From the cell containing the given text, extract its center point as [X, Y] coordinate. 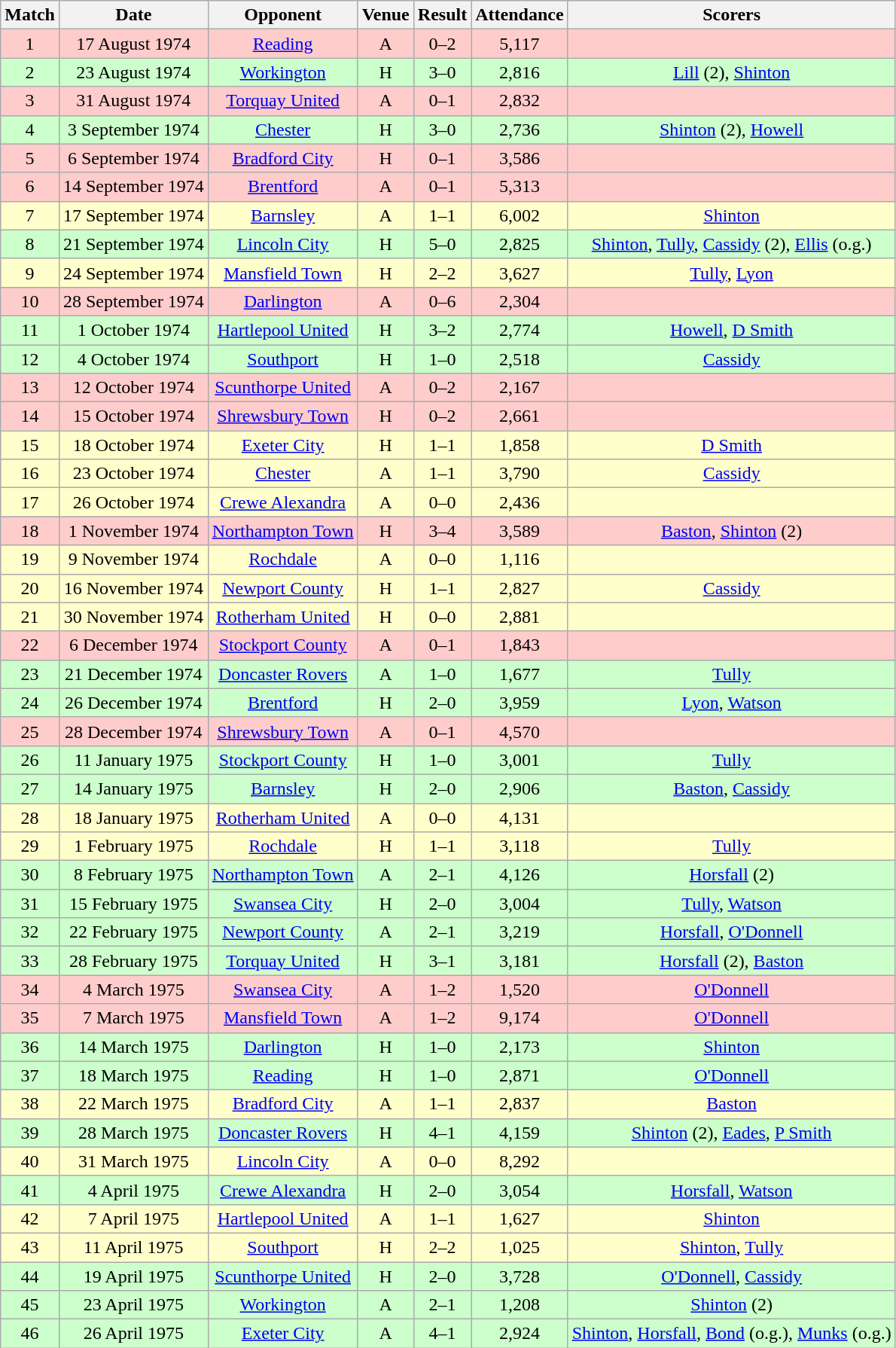
4,570 [520, 731]
34 [30, 990]
6 December 1974 [133, 645]
37 [30, 1075]
15 February 1975 [133, 904]
7 March 1975 [133, 1018]
Baston, Shinton (2) [732, 531]
2,837 [520, 1104]
1,520 [520, 990]
2,832 [520, 101]
18 [30, 531]
8 [30, 244]
Venue [386, 15]
2,906 [520, 788]
1 February 1975 [133, 846]
25 [30, 731]
8,292 [520, 1161]
3 [30, 101]
14 [30, 416]
Horsfall (2), Baston [732, 961]
15 [30, 445]
7 [30, 215]
2,825 [520, 244]
24 September 1974 [133, 273]
24 [30, 703]
3,728 [520, 1276]
3,118 [520, 846]
14 September 1974 [133, 187]
1 November 1974 [133, 531]
21 [30, 617]
3,627 [520, 273]
Shinton, Horsfall, Bond (o.g.), Munks (o.g.) [732, 1334]
22 [30, 645]
3,589 [520, 531]
5–0 [442, 244]
36 [30, 1047]
4 October 1974 [133, 359]
13 [30, 388]
17 September 1974 [133, 215]
1,858 [520, 445]
35 [30, 1018]
6 [30, 187]
33 [30, 961]
1,025 [520, 1247]
3–4 [442, 531]
32 [30, 932]
17 [30, 502]
2,736 [520, 130]
11 April 1975 [133, 1247]
9 [30, 273]
16 November 1974 [133, 588]
4 March 1975 [133, 990]
5,313 [520, 187]
4,131 [520, 817]
D Smith [732, 445]
11 [30, 330]
9 November 1974 [133, 560]
6,002 [520, 215]
29 [30, 846]
Shinton (2), Howell [732, 130]
2,661 [520, 416]
42 [30, 1218]
0–6 [442, 301]
28 February 1975 [133, 961]
3,001 [520, 760]
4 [30, 130]
43 [30, 1247]
9,174 [520, 1018]
7 April 1975 [133, 1218]
8 February 1975 [133, 875]
4,126 [520, 875]
3,790 [520, 474]
28 December 1974 [133, 731]
Tully, Lyon [732, 273]
2,924 [520, 1334]
41 [30, 1190]
Tully, Watson [732, 904]
26 [30, 760]
28 March 1975 [133, 1133]
3,054 [520, 1190]
1 October 1974 [133, 330]
Baston [732, 1104]
38 [30, 1104]
Match [30, 15]
4 April 1975 [133, 1190]
1,116 [520, 560]
16 [30, 474]
2,827 [520, 588]
28 [30, 817]
Shinton (2) [732, 1305]
1,843 [520, 645]
3,181 [520, 961]
2,436 [520, 502]
30 [30, 875]
21 September 1974 [133, 244]
1,208 [520, 1305]
45 [30, 1305]
Shinton, Tully [732, 1247]
19 [30, 560]
Scorers [732, 15]
31 August 1974 [133, 101]
1,627 [520, 1218]
3,959 [520, 703]
Result [442, 15]
Opponent [283, 15]
Shinton (2), Eades, P Smith [732, 1133]
Horsfall (2) [732, 875]
3 September 1974 [133, 130]
14 January 1975 [133, 788]
14 March 1975 [133, 1047]
26 October 1974 [133, 502]
12 October 1974 [133, 388]
40 [30, 1161]
O'Donnell, Cassidy [732, 1276]
Attendance [520, 15]
3,219 [520, 932]
26 April 1975 [133, 1334]
Lill (2), Shinton [732, 72]
3–1 [442, 961]
2,881 [520, 617]
Baston, Cassidy [732, 788]
11 January 1975 [133, 760]
Horsfall, O'Donnell [732, 932]
5 [30, 158]
18 March 1975 [133, 1075]
23 October 1974 [133, 474]
31 March 1975 [133, 1161]
Lyon, Watson [732, 703]
2,871 [520, 1075]
39 [30, 1133]
26 December 1974 [133, 703]
5,117 [520, 44]
2,518 [520, 359]
18 October 1974 [133, 445]
2,304 [520, 301]
19 April 1975 [133, 1276]
1 [30, 44]
12 [30, 359]
2,173 [520, 1047]
3–2 [442, 330]
15 October 1974 [133, 416]
23 April 1975 [133, 1305]
30 November 1974 [133, 617]
23 [30, 674]
1,677 [520, 674]
20 [30, 588]
23 August 1974 [133, 72]
46 [30, 1334]
Shinton, Tully, Cassidy (2), Ellis (o.g.) [732, 244]
6 September 1974 [133, 158]
17 August 1974 [133, 44]
Date [133, 15]
2,774 [520, 330]
18 January 1975 [133, 817]
4,159 [520, 1133]
21 December 1974 [133, 674]
2 [30, 72]
22 March 1975 [133, 1104]
3,004 [520, 904]
Horsfall, Watson [732, 1190]
44 [30, 1276]
28 September 1974 [133, 301]
3,586 [520, 158]
10 [30, 301]
Howell, D Smith [732, 330]
22 February 1975 [133, 932]
2,816 [520, 72]
27 [30, 788]
31 [30, 904]
2,167 [520, 388]
